Locate the cell with the specified text and output its [X, Y] center coordinate. 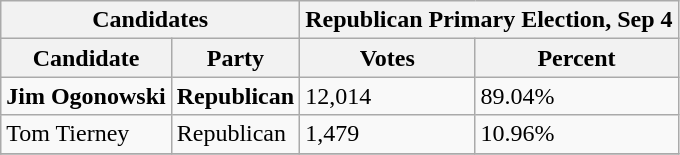
Candidate [86, 58]
Party [235, 58]
12,014 [388, 96]
1,479 [388, 134]
Tom Tierney [86, 134]
Votes [388, 58]
Republican Primary Election, Sep 4 [489, 20]
89.04% [576, 96]
10.96% [576, 134]
Candidates [150, 20]
Jim Ogonowski [86, 96]
Percent [576, 58]
